Output the (X, Y) coordinate of the center of the cell containing the given text.  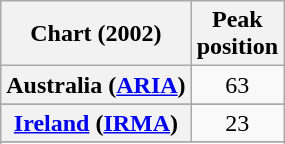
Peakposition (237, 34)
Chart (2002) (96, 34)
Ireland (IRMA) (96, 123)
23 (237, 123)
63 (237, 85)
Australia (ARIA) (96, 85)
